Search for the cell housing the specified text and yield its (X, Y) center coordinate. 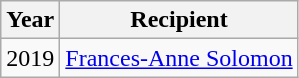
2019 (30, 58)
Frances-Anne Solomon (179, 58)
Year (30, 20)
Recipient (179, 20)
